Scan for the cell matching the given text and deliver its [x, y] coordinate at center. 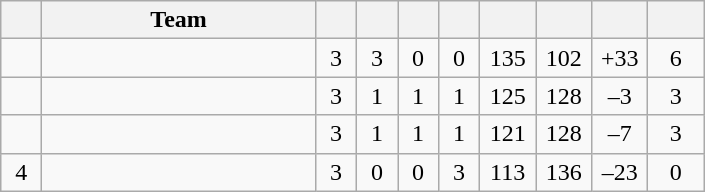
125 [508, 96]
121 [508, 134]
–23 [620, 172]
135 [508, 58]
113 [508, 172]
–3 [620, 96]
–7 [620, 134]
+33 [620, 58]
136 [564, 172]
6 [676, 58]
4 [22, 172]
102 [564, 58]
Team [179, 20]
